Extract the [x, y] coordinate from the center of the cell holding the provided text.  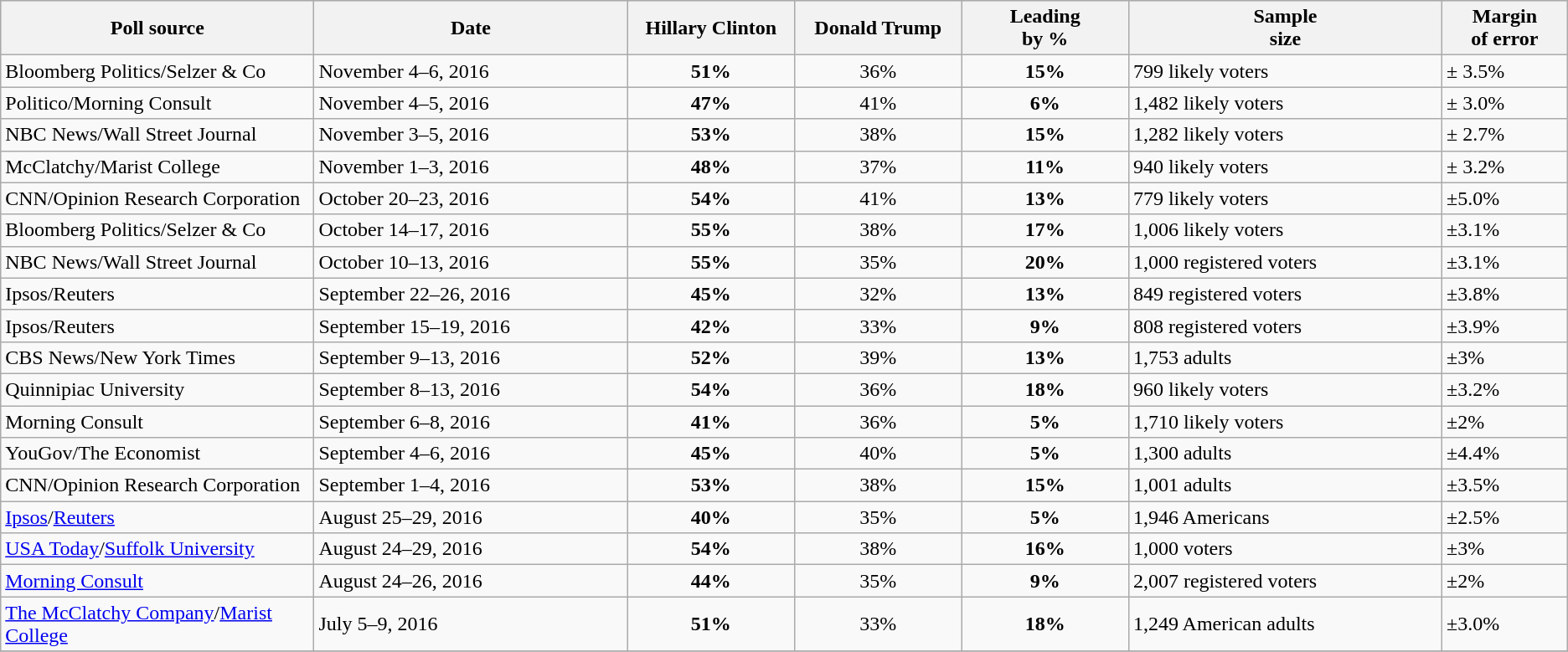
1,946 Americans [1285, 517]
Quinnipiac University [157, 389]
1,001 adults [1285, 485]
44% [710, 581]
September 9–13, 2016 [471, 357]
August 24–29, 2016 [471, 549]
September 22–26, 2016 [471, 294]
September 8–13, 2016 [471, 389]
Leadingby % [1045, 28]
47% [710, 103]
1,006 likely voters [1285, 230]
McClatchy/Marist College [157, 167]
1,000 registered voters [1285, 262]
September 6–8, 2016 [471, 421]
±3.5% [1505, 485]
20% [1045, 262]
The McClatchy Company/Marist College [157, 624]
52% [710, 357]
CBS News/New York Times [157, 357]
Hillary Clinton [710, 28]
± 3.5% [1505, 71]
September 4–6, 2016 [471, 454]
±2.5% [1505, 517]
1,249 American adults [1285, 624]
± 3.0% [1505, 103]
Samplesize [1285, 28]
November 4–5, 2016 [471, 103]
±3.2% [1505, 389]
960 likely voters [1285, 389]
37% [878, 167]
August 25–29, 2016 [471, 517]
779 likely voters [1285, 198]
July 5–9, 2016 [471, 624]
± 2.7% [1505, 135]
1,753 adults [1285, 357]
September 1–4, 2016 [471, 485]
September 15–19, 2016 [471, 326]
November 4–6, 2016 [471, 71]
Marginof error [1505, 28]
42% [710, 326]
Politico/Morning Consult [157, 103]
2,007 registered voters [1285, 581]
October 10–13, 2016 [471, 262]
799 likely voters [1285, 71]
16% [1045, 549]
USA Today/Suffolk University [157, 549]
Date [471, 28]
1,710 likely voters [1285, 421]
32% [878, 294]
October 14–17, 2016 [471, 230]
November 3–5, 2016 [471, 135]
39% [878, 357]
6% [1045, 103]
808 registered voters [1285, 326]
1,282 likely voters [1285, 135]
11% [1045, 167]
1,300 adults [1285, 454]
±4.4% [1505, 454]
±5.0% [1505, 198]
YouGov/The Economist [157, 454]
±3.9% [1505, 326]
17% [1045, 230]
1,482 likely voters [1285, 103]
±3.0% [1505, 624]
Poll source [157, 28]
October 20–23, 2016 [471, 198]
±3.8% [1505, 294]
48% [710, 167]
November 1–3, 2016 [471, 167]
Donald Trump [878, 28]
940 likely voters [1285, 167]
± 3.2% [1505, 167]
849 registered voters [1285, 294]
1,000 voters [1285, 549]
August 24–26, 2016 [471, 581]
